For the text-containing cell, return its midpoint in [x, y] coordinate format. 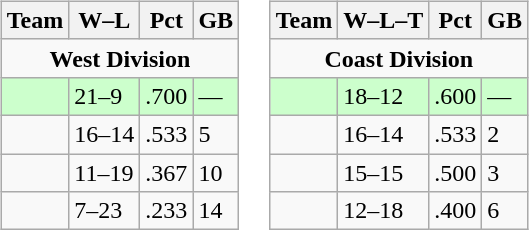
W–L [104, 20]
.233 [166, 211]
West Division [120, 58]
14 [216, 211]
7–23 [104, 211]
10 [216, 173]
.700 [166, 96]
12–18 [384, 211]
21–9 [104, 96]
11–19 [104, 173]
6 [505, 211]
3 [505, 173]
.600 [456, 96]
.500 [456, 173]
5 [216, 134]
.400 [456, 211]
18–12 [384, 96]
2 [505, 134]
W–L–T [384, 20]
.367 [166, 173]
Coast Division [398, 58]
15–15 [384, 173]
